Identify which cell holds the provided text, then report its (X, Y) central coordinate. 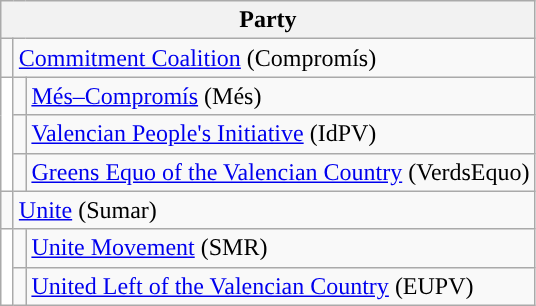
Party (268, 20)
Unite (Sumar) (274, 210)
Commitment Coalition (Compromís) (274, 58)
United Left of the Valencian Country (EUPV) (280, 286)
Greens Equo of the Valencian Country (VerdsEquo) (280, 172)
Unite Movement (SMR) (280, 248)
Més–Compromís (Més) (280, 96)
Valencian People's Initiative (IdPV) (280, 134)
